Detect which cell encompasses the target text, then output its (x, y) center coordinate. 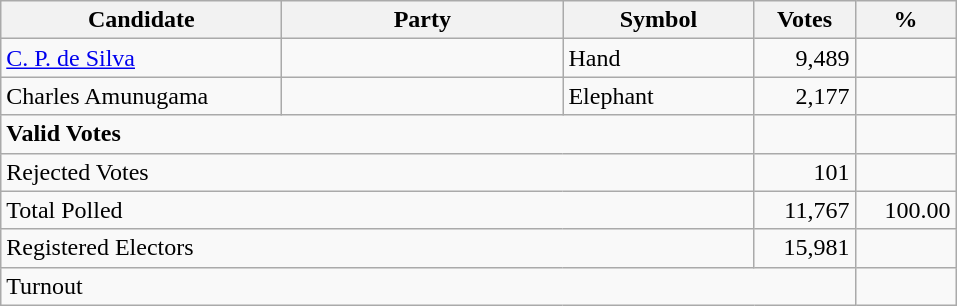
Elephant (658, 96)
% (906, 20)
Valid Votes (378, 134)
Registered Electors (378, 248)
9,489 (804, 58)
Charles Amunugama (142, 96)
Symbol (658, 20)
Turnout (428, 286)
Total Polled (378, 210)
Candidate (142, 20)
15,981 (804, 248)
Rejected Votes (378, 172)
101 (804, 172)
Hand (658, 58)
2,177 (804, 96)
Votes (804, 20)
C. P. de Silva (142, 58)
11,767 (804, 210)
Party (422, 20)
100.00 (906, 210)
